Output the [x, y] coordinate of the center of the cell containing the given text.  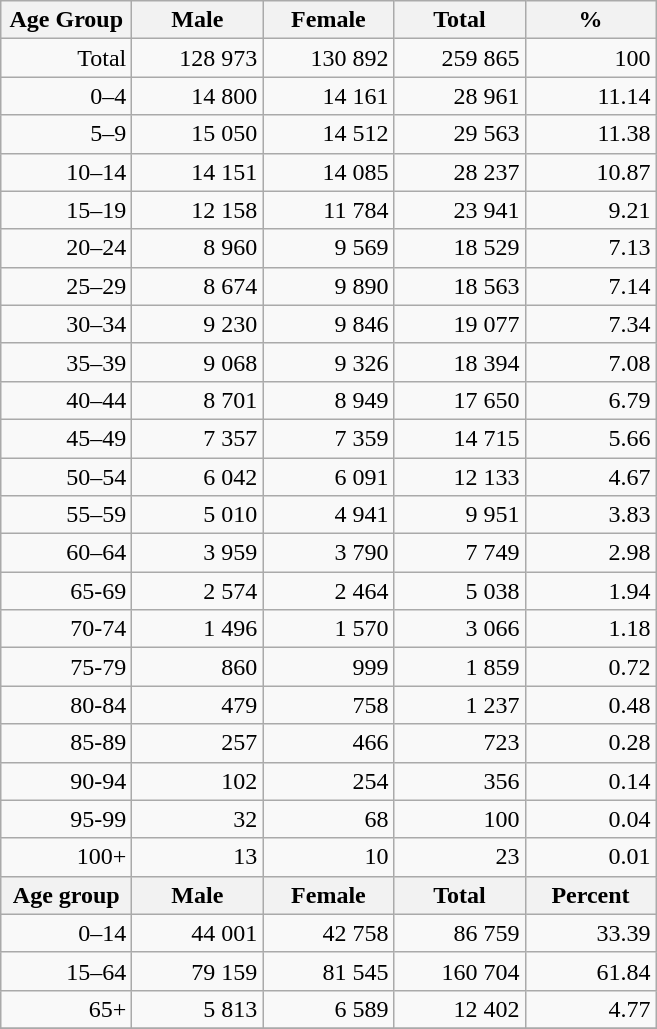
15 050 [198, 134]
479 [198, 705]
1.94 [590, 591]
1 859 [460, 667]
% [590, 20]
8 949 [328, 400]
6 042 [198, 477]
18 563 [460, 286]
758 [328, 705]
356 [460, 781]
4 941 [328, 515]
28 237 [460, 172]
3.83 [590, 515]
9 230 [198, 324]
102 [198, 781]
11.38 [590, 134]
2 574 [198, 591]
2 464 [328, 591]
257 [198, 743]
14 151 [198, 172]
9 068 [198, 362]
1 496 [198, 629]
90-94 [66, 781]
50–54 [66, 477]
55–59 [66, 515]
9.21 [590, 210]
45–49 [66, 438]
13 [198, 857]
9 890 [328, 286]
466 [328, 743]
3 790 [328, 553]
9 569 [328, 248]
61.84 [590, 971]
19 077 [460, 324]
Age group [66, 895]
8 674 [198, 286]
12 402 [460, 1009]
128 973 [198, 58]
75-79 [66, 667]
7.14 [590, 286]
0.14 [590, 781]
0.48 [590, 705]
723 [460, 743]
23 941 [460, 210]
14 085 [328, 172]
1 237 [460, 705]
8 960 [198, 248]
12 158 [198, 210]
42 758 [328, 933]
10 [328, 857]
2.98 [590, 553]
1.18 [590, 629]
7 357 [198, 438]
0–14 [66, 933]
10–14 [66, 172]
259 865 [460, 58]
17 650 [460, 400]
7.08 [590, 362]
3 066 [460, 629]
10.87 [590, 172]
999 [328, 667]
14 800 [198, 96]
81 545 [328, 971]
12 133 [460, 477]
0–4 [66, 96]
6 091 [328, 477]
6 589 [328, 1009]
15–19 [66, 210]
8 701 [198, 400]
0.28 [590, 743]
9 951 [460, 515]
85-89 [66, 743]
28 961 [460, 96]
80-84 [66, 705]
9 846 [328, 324]
86 759 [460, 933]
9 326 [328, 362]
70-74 [66, 629]
32 [198, 819]
7 359 [328, 438]
30–34 [66, 324]
25–29 [66, 286]
35–39 [66, 362]
7 749 [460, 553]
14 161 [328, 96]
65-69 [66, 591]
65+ [66, 1009]
6.79 [590, 400]
95-99 [66, 819]
5–9 [66, 134]
7.34 [590, 324]
0.04 [590, 819]
33.39 [590, 933]
29 563 [460, 134]
23 [460, 857]
5 813 [198, 1009]
860 [198, 667]
79 159 [198, 971]
Age Group [66, 20]
15–64 [66, 971]
3 959 [198, 553]
20–24 [66, 248]
40–44 [66, 400]
60–64 [66, 553]
18 529 [460, 248]
1 570 [328, 629]
4.77 [590, 1009]
254 [328, 781]
Percent [590, 895]
68 [328, 819]
11.14 [590, 96]
18 394 [460, 362]
5.66 [590, 438]
44 001 [198, 933]
14 715 [460, 438]
130 892 [328, 58]
4.67 [590, 477]
0.72 [590, 667]
5 010 [198, 515]
7.13 [590, 248]
100+ [66, 857]
0.01 [590, 857]
11 784 [328, 210]
14 512 [328, 134]
160 704 [460, 971]
5 038 [460, 591]
